Extract the (X, Y) coordinate from the center of the cell holding the provided text.  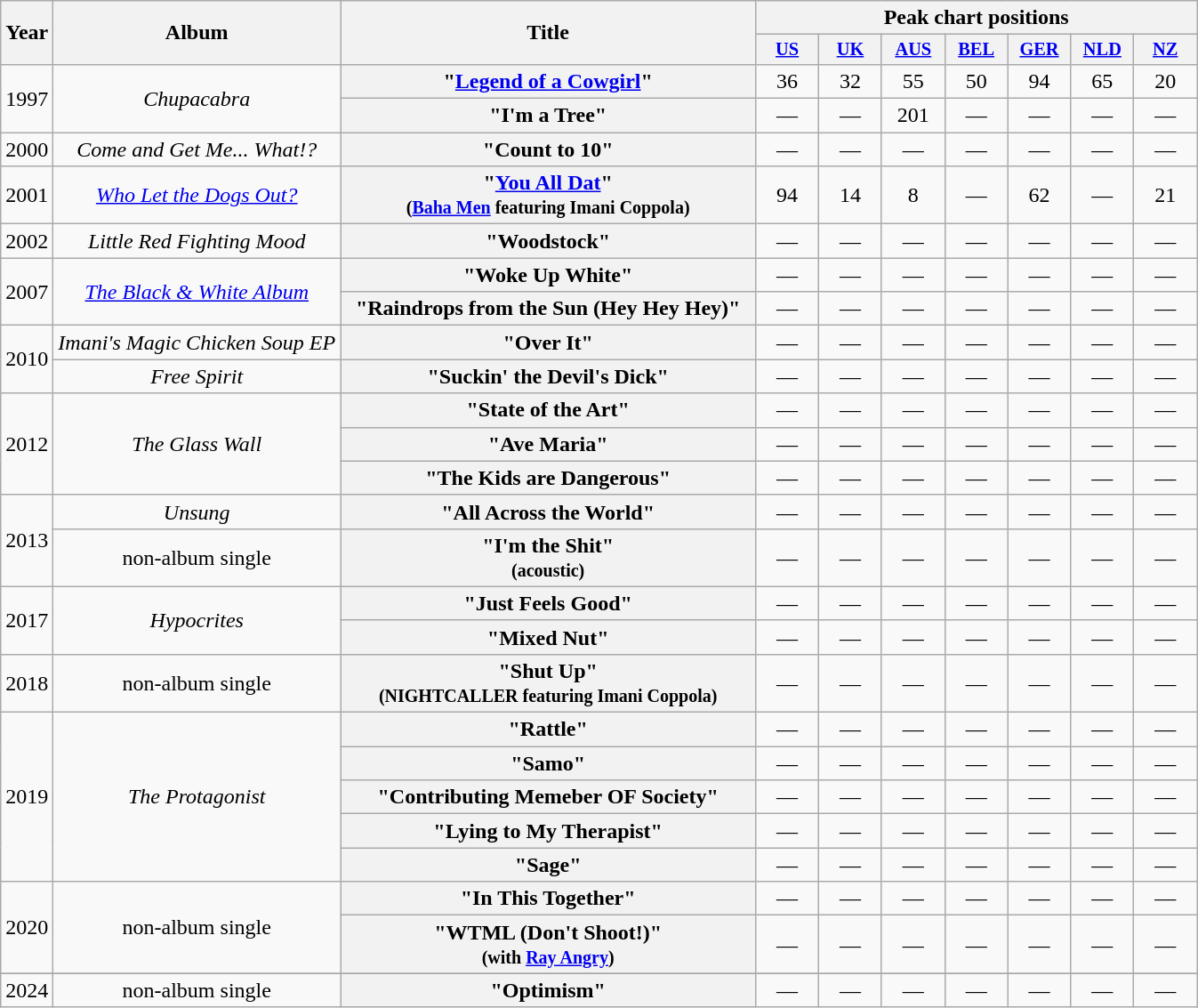
AUS (913, 50)
Imani's Magic Chicken Soup EP (197, 343)
"Woodstock" (548, 241)
50 (977, 81)
"You All Dat"(Baha Men featuring Imani Coppola) (548, 196)
BEL (977, 50)
The Glass Wall (197, 444)
"WTML (Don't Shoot!)" (with Ray Angry) (548, 945)
"Woke Up White" (548, 275)
"All Across the World" (548, 512)
55 (913, 81)
21 (1165, 196)
2020 (27, 927)
Peak chart positions (977, 18)
The Protagonist (197, 797)
NLD (1103, 50)
Title (548, 33)
Come and Get Me... What!? (197, 149)
65 (1103, 81)
Little Red Fighting Mood (197, 241)
"In This Together" (548, 899)
32 (850, 81)
"Samo" (548, 763)
2013 (27, 541)
2012 (27, 444)
Free Spirit (197, 376)
2024 (27, 990)
"Mixed Nut" (548, 637)
8 (913, 196)
14 (850, 196)
"Optimism" (548, 990)
"State of the Art" (548, 410)
2017 (27, 620)
"Suckin' the Devil's Dick" (548, 376)
1997 (27, 98)
NZ (1165, 50)
2019 (27, 797)
62 (1039, 196)
"Rattle" (548, 730)
"Count to 10" (548, 149)
"Shut Up" (NIGHTCALLER featuring Imani Coppola) (548, 683)
"The Kids are Dangerous" (548, 478)
Who Let the Dogs Out? (197, 196)
UK (850, 50)
36 (788, 81)
US (788, 50)
Hypocrites (197, 620)
"I'm a Tree" (548, 116)
The Black & White Album (197, 292)
2001 (27, 196)
"Sage" (548, 865)
Unsung (197, 512)
Year (27, 33)
2018 (27, 683)
2002 (27, 241)
2007 (27, 292)
2010 (27, 359)
"Contributing Memeber OF Society" (548, 797)
"Ave Maria" (548, 444)
2000 (27, 149)
GER (1039, 50)
"Lying to My Therapist" (548, 831)
"I'm the Shit" (acoustic) (548, 557)
Chupacabra (197, 98)
20 (1165, 81)
"Just Feels Good" (548, 603)
Album (197, 33)
201 (913, 116)
"Raindrops from the Sun (Hey Hey Hey)" (548, 309)
"Legend of a Cowgirl" (548, 81)
"Over It" (548, 343)
